Identify which cell holds the provided text, then report its (x, y) central coordinate. 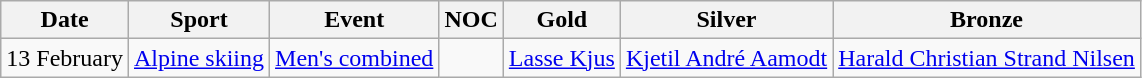
Bronze (987, 20)
Kjetil André Aamodt (726, 58)
NOC (471, 20)
Event (354, 20)
Men's combined (354, 58)
Harald Christian Strand Nilsen (987, 58)
Date (65, 20)
Gold (562, 20)
Silver (726, 20)
Alpine skiing (198, 58)
13 February (65, 58)
Sport (198, 20)
Lasse Kjus (562, 58)
